Pinpoint the cell where the given text exists, returning its (x, y) midpoint coordinate. 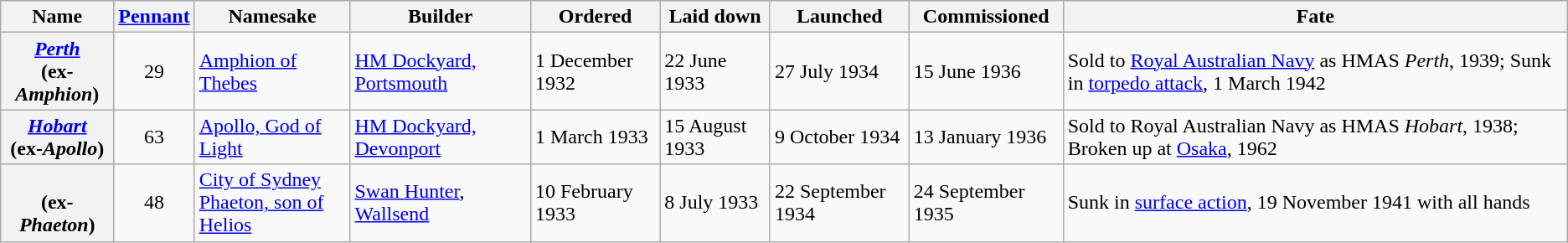
Laid down (715, 17)
Hobart(ex-Apollo) (57, 137)
10 February 1933 (595, 203)
Apollo, God of Light (272, 137)
Sold to Royal Australian Navy as HMAS Hobart, 1938; Broken up at Osaka, 1962 (1315, 137)
Fate (1315, 17)
Amphion of Thebes (272, 71)
22 June 1933 (715, 71)
8 July 1933 (715, 203)
63 (154, 137)
HM Dockyard, Devonport (441, 137)
Launched (839, 17)
24 September 1935 (986, 203)
9 October 1934 (839, 137)
Sold to Royal Australian Navy as HMAS Perth, 1939; Sunk in torpedo attack, 1 March 1942 (1315, 71)
15 June 1936 (986, 71)
1 December 1932 (595, 71)
Pennant (154, 17)
(ex-Phaeton) (57, 203)
27 July 1934 (839, 71)
29 (154, 71)
22 September 1934 (839, 203)
City of SydneyPhaeton, son of Helios (272, 203)
Perth(ex-Amphion) (57, 71)
Name (57, 17)
Sunk in surface action, 19 November 1941 with all hands (1315, 203)
15 August 1933 (715, 137)
Commissioned (986, 17)
Swan Hunter, Wallsend (441, 203)
Namesake (272, 17)
48 (154, 203)
Ordered (595, 17)
1 March 1933 (595, 137)
13 January 1936 (986, 137)
HM Dockyard, Portsmouth (441, 71)
Builder (441, 17)
